Identify which cell holds the provided text, then report its (x, y) central coordinate. 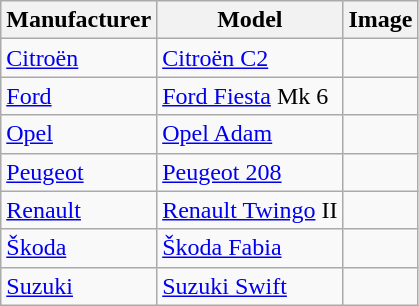
Citroën C2 (250, 58)
Škoda Fabia (250, 248)
Citroën (79, 58)
Opel Adam (250, 134)
Ford (79, 96)
Škoda (79, 248)
Model (250, 20)
Image (380, 20)
Opel (79, 134)
Manufacturer (79, 20)
Suzuki Swift (250, 286)
Renault Twingo II (250, 210)
Peugeot (79, 172)
Suzuki (79, 286)
Renault (79, 210)
Ford Fiesta Mk 6 (250, 96)
Peugeot 208 (250, 172)
